Output the (X, Y) coordinate of the center of the cell containing the given text.  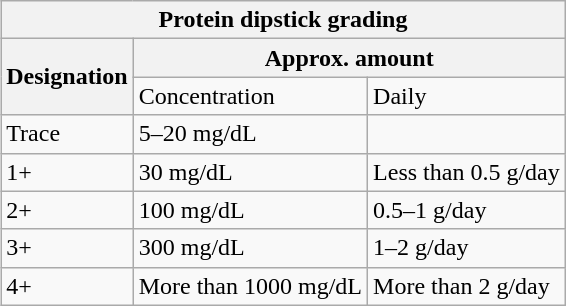
Designation (67, 77)
Approx. amount (349, 58)
3+ (67, 248)
More than 2 g/day (467, 286)
Less than 0.5 g/day (467, 172)
1+ (67, 172)
Concentration (250, 96)
30 mg/dL (250, 172)
Trace (67, 134)
2+ (67, 210)
1–2 g/day (467, 248)
Protein dipstick grading (283, 20)
5–20 mg/dL (250, 134)
Daily (467, 96)
300 mg/dL (250, 248)
More than 1000 mg/dL (250, 286)
4+ (67, 286)
0.5–1 g/day (467, 210)
100 mg/dL (250, 210)
